Search for the cell housing the specified text and yield its (x, y) center coordinate. 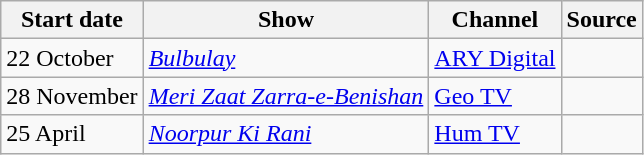
Source (602, 20)
Bulbulay (286, 58)
25 April (72, 134)
28 November (72, 96)
Start date (72, 20)
Noorpur Ki Rani (286, 134)
Show (286, 20)
Hum TV (495, 134)
Geo TV (495, 96)
ARY Digital (495, 58)
Meri Zaat Zarra-e-Benishan (286, 96)
22 October (72, 58)
Channel (495, 20)
